Determine the [x, y] coordinate at the center of the cell enclosing the given text.  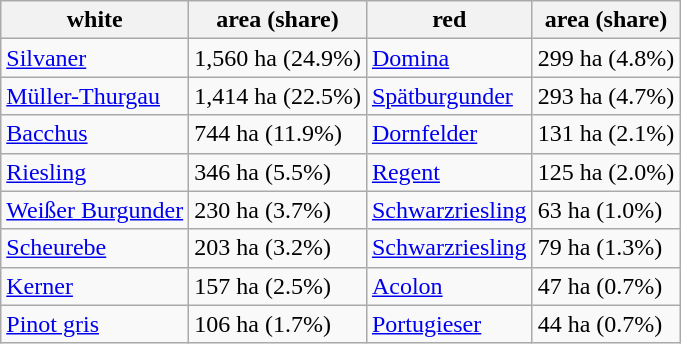
Scheurebe [95, 248]
Silvaner [95, 58]
Domina [449, 58]
293 ha (4.7%) [606, 96]
Dornfelder [449, 134]
Acolon [449, 286]
Portugieser [449, 324]
Spätburgunder [449, 96]
Riesling [95, 172]
44 ha (0.7%) [606, 324]
red [449, 20]
131 ha (2.1%) [606, 134]
Pinot gris [95, 324]
157 ha (2.5%) [278, 286]
1,560 ha (24.9%) [278, 58]
203 ha (3.2%) [278, 248]
230 ha (3.7%) [278, 210]
63 ha (1.0%) [606, 210]
Bacchus [95, 134]
Kerner [95, 286]
744 ha (11.9%) [278, 134]
79 ha (1.3%) [606, 248]
346 ha (5.5%) [278, 172]
Weißer Burgunder [95, 210]
125 ha (2.0%) [606, 172]
white [95, 20]
1,414 ha (22.5%) [278, 96]
47 ha (0.7%) [606, 286]
299 ha (4.8%) [606, 58]
Regent [449, 172]
Müller-Thurgau [95, 96]
106 ha (1.7%) [278, 324]
